For the text-containing cell, return its midpoint in (X, Y) coordinate format. 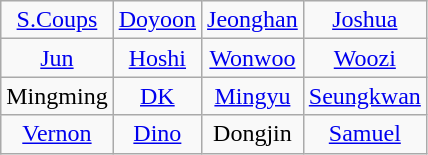
DK (157, 96)
Hoshi (157, 58)
S.Coups (57, 20)
Wonwoo (253, 58)
Seungkwan (364, 96)
Jeonghan (253, 20)
Dongjin (253, 134)
Vernon (57, 134)
Jun (57, 58)
Dino (157, 134)
Mingyu (253, 96)
Woozi (364, 58)
Mingming (57, 96)
Samuel (364, 134)
Doyoon (157, 20)
Joshua (364, 20)
